Output the [X, Y] coordinate of the center of the cell containing the given text.  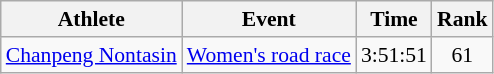
Event [269, 19]
Athlete [92, 19]
Women's road race [269, 55]
Chanpeng Nontasin [92, 55]
Time [394, 19]
Rank [462, 19]
3:51:51 [394, 55]
61 [462, 55]
